From the cell containing the given text, extract its center point as (X, Y) coordinate. 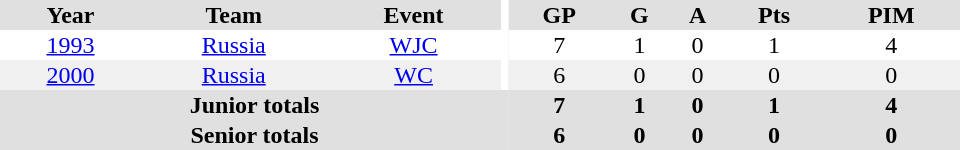
G (639, 15)
Pts (774, 15)
Senior totals (254, 135)
1993 (70, 45)
WJC (413, 45)
Year (70, 15)
Team (234, 15)
WC (413, 75)
Event (413, 15)
Junior totals (254, 105)
GP (559, 15)
A (697, 15)
2000 (70, 75)
PIM (892, 15)
